From the cell containing the given text, extract its center point as [x, y] coordinate. 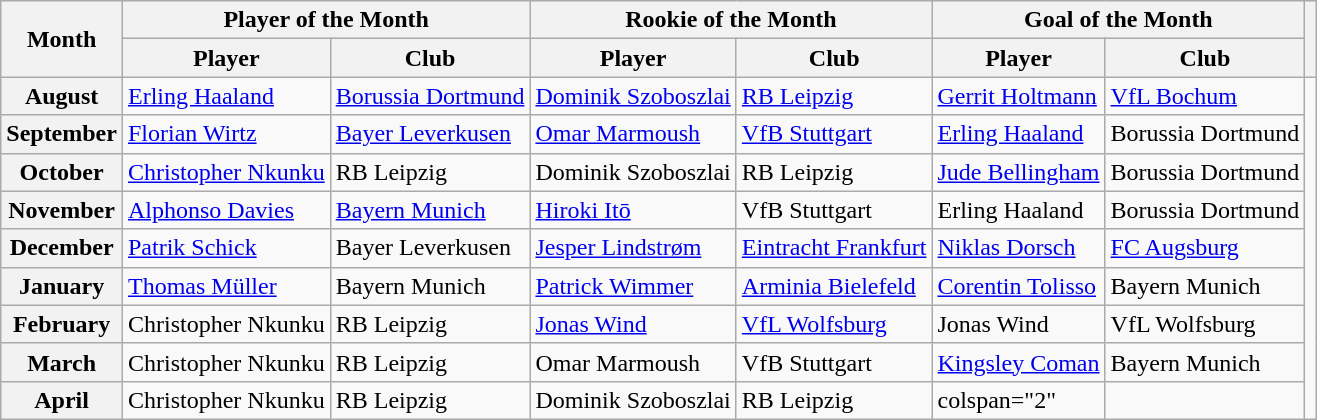
January [62, 286]
December [62, 248]
VfL Bochum [1205, 96]
Florian Wirtz [226, 134]
February [62, 324]
Goal of the Month [1118, 20]
Niklas Dorsch [1018, 248]
April [62, 400]
Jesper Lindstrøm [633, 248]
Kingsley Coman [1018, 362]
September [62, 134]
October [62, 172]
Patrik Schick [226, 248]
Jude Bellingham [1018, 172]
Gerrit Holtmann [1018, 96]
Arminia Bielefeld [834, 286]
colspan="2" [1018, 400]
FC Augsburg [1205, 248]
Eintracht Frankfurt [834, 248]
August [62, 96]
Corentin Tolisso [1018, 286]
Month [62, 39]
March [62, 362]
Rookie of the Month [731, 20]
Patrick Wimmer [633, 286]
Player of the Month [326, 20]
Alphonso Davies [226, 210]
Thomas Müller [226, 286]
Hiroki Itō [633, 210]
November [62, 210]
